Capture the cell that displays the provided text and extract its [X, Y] central coordinate. 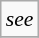
see [20, 19]
